Output the [X, Y] coordinate of the center of the cell containing the given text.  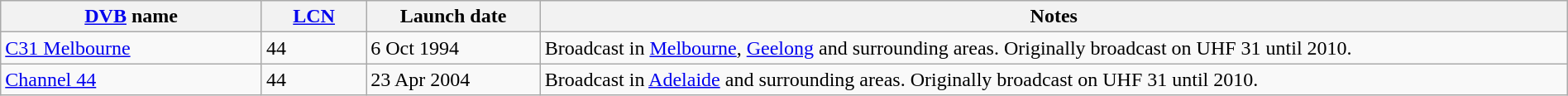
C31 Melbourne [131, 48]
6 Oct 1994 [453, 48]
23 Apr 2004 [453, 79]
DVB name [131, 17]
LCN [313, 17]
Broadcast in Melbourne, Geelong and surrounding areas. Originally broadcast on UHF 31 until 2010. [1054, 48]
Notes [1054, 17]
Launch date [453, 17]
Channel 44 [131, 79]
Broadcast in Adelaide and surrounding areas. Originally broadcast on UHF 31 until 2010. [1054, 79]
